Extract the (X, Y) coordinate from the center of the cell holding the provided text.  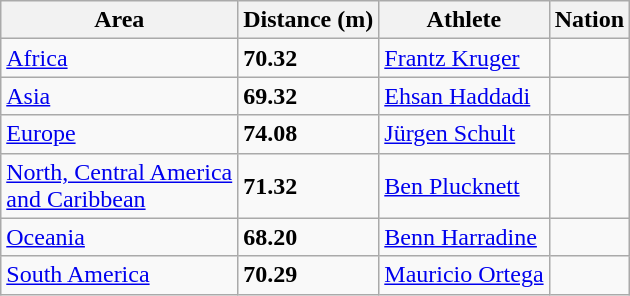
74.08 (308, 134)
Asia (120, 96)
70.32 (308, 58)
Ben Plucknett (464, 186)
69.32 (308, 96)
Area (120, 20)
North, Central America and Caribbean (120, 186)
68.20 (308, 237)
Jürgen Schult (464, 134)
Africa (120, 58)
Ehsan Haddadi (464, 96)
Nation (589, 20)
Athlete (464, 20)
70.29 (308, 275)
South America (120, 275)
Mauricio Ortega (464, 275)
Benn Harradine (464, 237)
Frantz Kruger (464, 58)
Europe (120, 134)
Distance (m) (308, 20)
71.32 (308, 186)
Oceania (120, 237)
